Search for the cell housing the specified text and yield its (x, y) center coordinate. 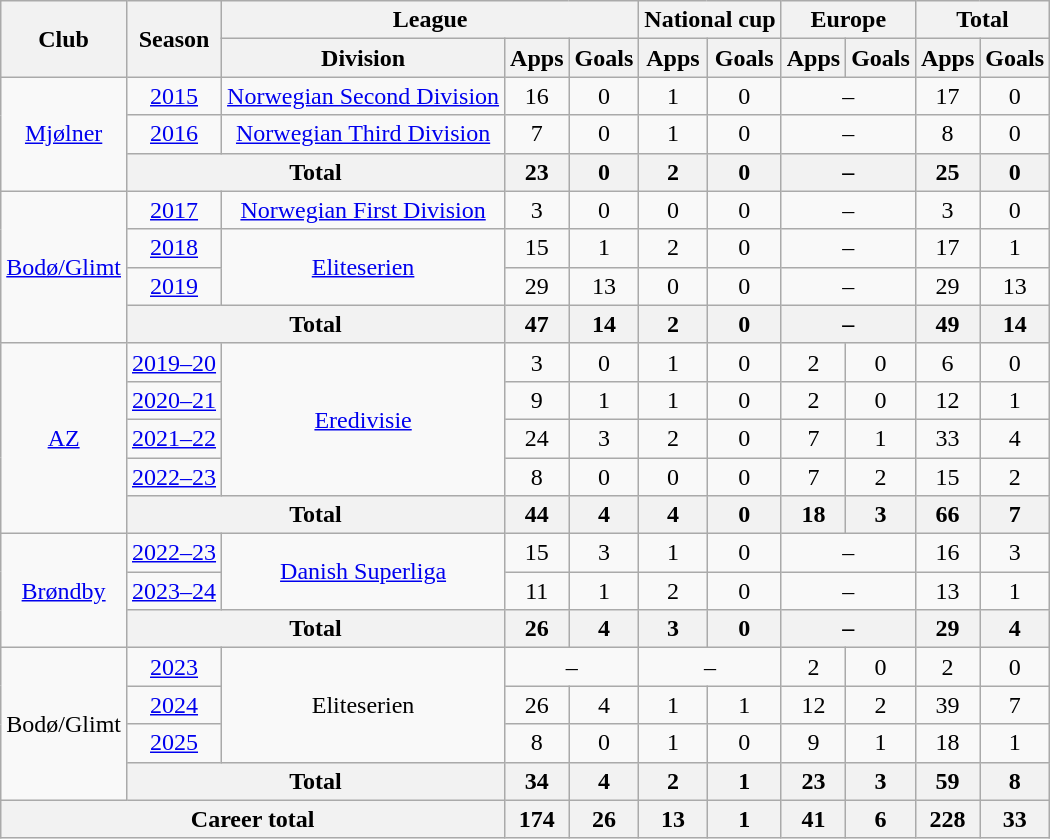
Europe (848, 20)
League (430, 20)
Mjølner (64, 134)
2023 (174, 667)
Norwegian Second Division (364, 96)
2018 (174, 248)
174 (537, 819)
39 (947, 705)
Brøndby (64, 591)
National cup (710, 20)
AZ (64, 438)
2019–20 (174, 362)
41 (813, 819)
2016 (174, 134)
2025 (174, 743)
2020–21 (174, 400)
44 (537, 515)
Norwegian Third Division (364, 134)
Club (64, 39)
Season (174, 39)
2024 (174, 705)
Division (364, 58)
2021–22 (174, 438)
2023–24 (174, 591)
Eredivisie (364, 419)
Danish Superliga (364, 572)
25 (947, 172)
2019 (174, 286)
59 (947, 781)
49 (947, 324)
2017 (174, 210)
11 (537, 591)
66 (947, 515)
228 (947, 819)
Norwegian First Division (364, 210)
47 (537, 324)
2015 (174, 96)
34 (537, 781)
24 (537, 438)
Career total (253, 819)
